Output the [X, Y] coordinate of the center of the cell containing the given text.  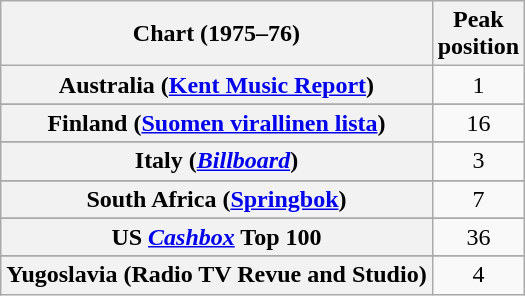
36 [478, 237]
Peakposition [478, 34]
US Cashbox Top 100 [216, 237]
Italy (Billboard) [216, 161]
4 [478, 275]
South Africa (Springbok) [216, 199]
Chart (1975–76) [216, 34]
1 [478, 85]
Yugoslavia (Radio TV Revue and Studio) [216, 275]
Finland (Suomen virallinen lista) [216, 123]
Australia (Kent Music Report) [216, 85]
16 [478, 123]
3 [478, 161]
7 [478, 199]
